Return [X, Y] of the center of cell containing provided text 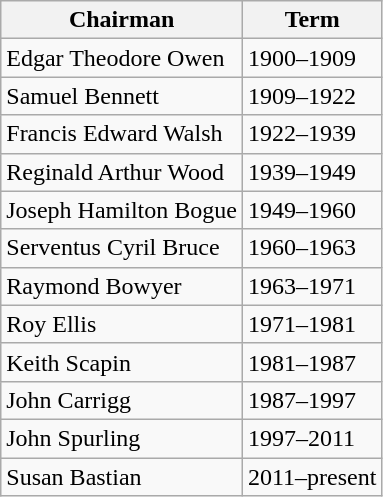
1909–1922 [312, 96]
1922–1939 [312, 134]
Reginald Arthur Wood [122, 172]
1939–1949 [312, 172]
1900–1909 [312, 58]
Francis Edward Walsh [122, 134]
1981–1987 [312, 362]
2011–present [312, 477]
John Carrigg [122, 400]
Serventus Cyril Bruce [122, 248]
Joseph Hamilton Bogue [122, 210]
Raymond Bowyer [122, 286]
1960–1963 [312, 248]
Roy Ellis [122, 324]
John Spurling [122, 438]
Term [312, 20]
1987–1997 [312, 400]
Samuel Bennett [122, 96]
1971–1981 [312, 324]
Susan Bastian [122, 477]
1963–1971 [312, 286]
1949–1960 [312, 210]
Chairman [122, 20]
Keith Scapin [122, 362]
Edgar Theodore Owen [122, 58]
1997–2011 [312, 438]
